Locate the cell with the specified text and output its [X, Y] center coordinate. 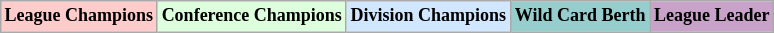
Conference Champions [252, 16]
League Leader [712, 16]
Wild Card Berth [580, 16]
League Champions [78, 16]
Division Champions [428, 16]
